Return the [x, y] coordinate for the center point of the cell that contains the specified text.  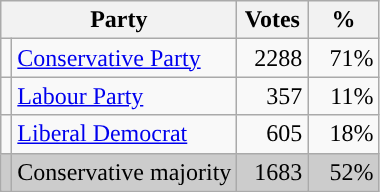
1683 [272, 172]
2288 [272, 58]
Party [119, 20]
18% [344, 134]
52% [344, 172]
357 [272, 96]
Conservative Party [124, 58]
11% [344, 96]
605 [272, 134]
Conservative majority [124, 172]
71% [344, 58]
Votes [272, 20]
Liberal Democrat [124, 134]
Labour Party [124, 96]
% [344, 20]
